Return the (X, Y) coordinate for the center point of the cell that contains the specified text.  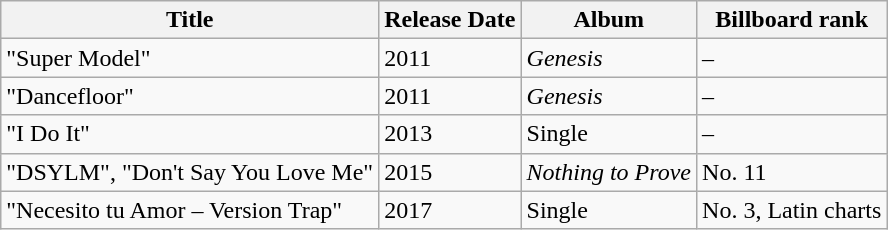
No. 11 (792, 172)
Billboard rank (792, 20)
Album (609, 20)
Nothing to Prove (609, 172)
"Super Model" (190, 58)
2015 (450, 172)
"Necesito tu Amor – Version Trap" (190, 210)
2017 (450, 210)
2013 (450, 134)
"I Do It" (190, 134)
No. 3, Latin charts (792, 210)
"DSYLM", "Don't Say You Love Me" (190, 172)
Release Date (450, 20)
Title (190, 20)
"Dancefloor" (190, 96)
